Detect which cell encompasses the target text, then output its (X, Y) center coordinate. 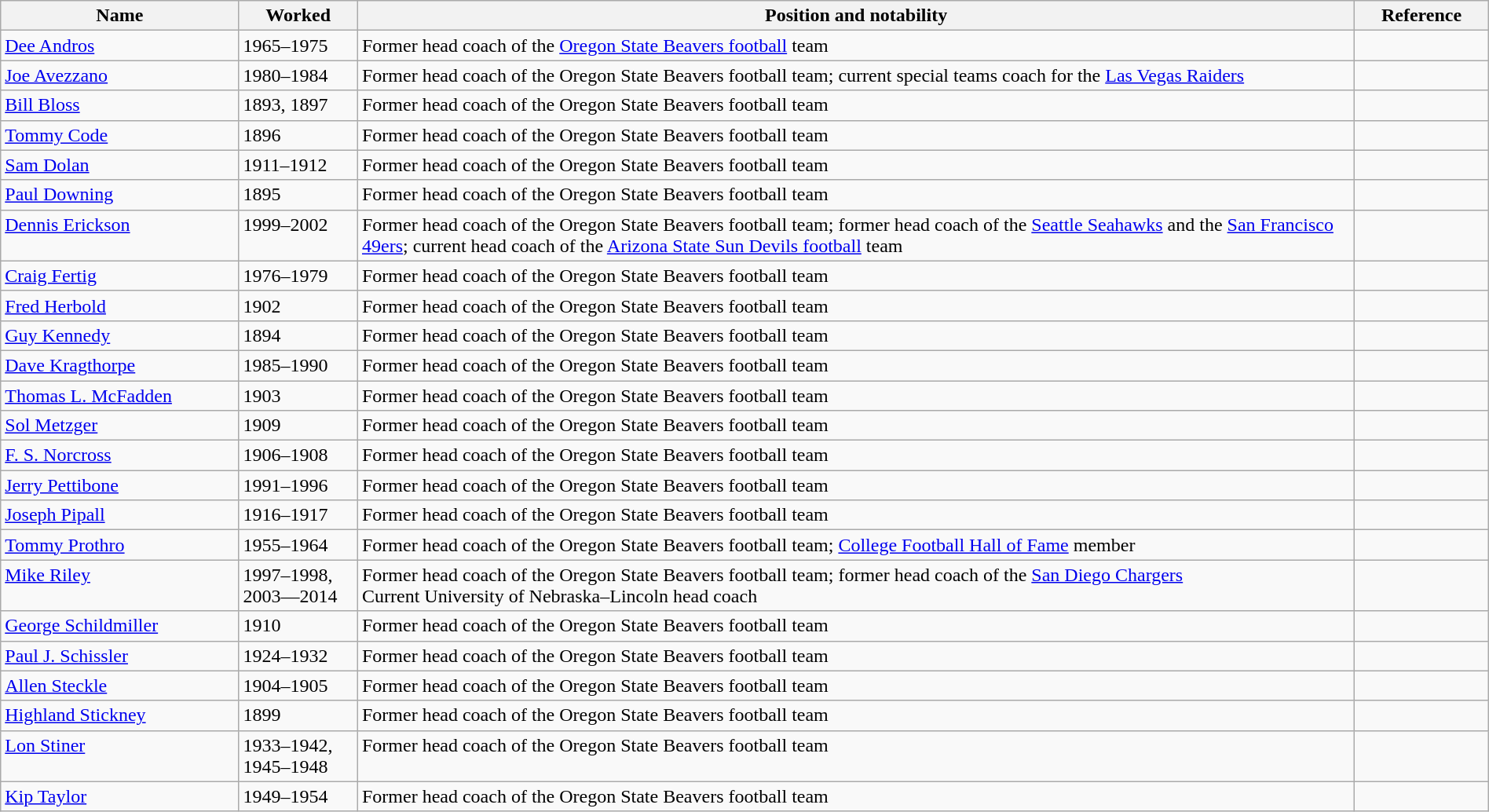
Bill Bloss (119, 105)
Guy Kennedy (119, 335)
Paul J. Schissler (119, 656)
Fred Herbold (119, 305)
Lon Stiner (119, 755)
1997–1998, 2003—2014 (298, 586)
Position and notability (856, 16)
Mike Riley (119, 586)
1893, 1897 (298, 105)
Tommy Code (119, 135)
Paul Downing (119, 195)
1910 (298, 626)
Thomas L. McFadden (119, 395)
Dennis Erickson (119, 236)
Craig Fertig (119, 276)
Name (119, 16)
Tommy Prothro (119, 545)
Kip Taylor (119, 796)
George Schildmiller (119, 626)
F. S. Norcross (119, 455)
1933–1942, 1945–1948 (298, 755)
Joseph Pipall (119, 515)
1985–1990 (298, 365)
Joe Avezzano (119, 75)
Sol Metzger (119, 426)
1895 (298, 195)
1904–1905 (298, 686)
1903 (298, 395)
1965–1975 (298, 46)
1949–1954 (298, 796)
1902 (298, 305)
Jerry Pettibone (119, 485)
1909 (298, 426)
1999–2002 (298, 236)
1911–1912 (298, 165)
1991–1996 (298, 485)
Allen Steckle (119, 686)
Dave Kragthorpe (119, 365)
Reference (1421, 16)
1899 (298, 715)
1896 (298, 135)
Sam Dolan (119, 165)
1916–1917 (298, 515)
1980–1984 (298, 75)
1924–1932 (298, 656)
Former head coach of the Oregon State Beavers football team; current special teams coach for the Las Vegas Raiders (856, 75)
1976–1979 (298, 276)
1906–1908 (298, 455)
Highland Stickney (119, 715)
Dee Andros (119, 46)
Former head coach of the Oregon State Beavers football team; College Football Hall of Fame member (856, 545)
Worked (298, 16)
1955–1964 (298, 545)
1894 (298, 335)
